For the text-containing cell, return its midpoint in (X, Y) coordinate format. 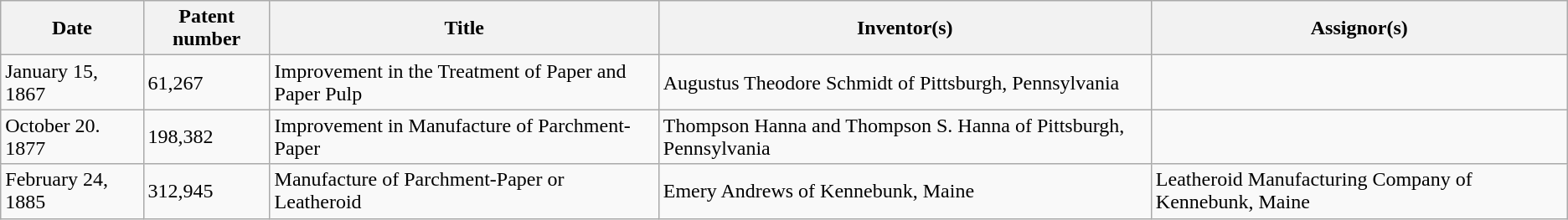
Emery Andrews of Kennebunk, Maine (905, 191)
Patent number (206, 28)
198,382 (206, 137)
October 20. 1877 (72, 137)
Inventor(s) (905, 28)
Thompson Hanna and Thompson S. Hanna of Pittsburgh, Pennsylvania (905, 137)
February 24, 1885 (72, 191)
Augustus Theodore Schmidt of Pittsburgh, Pennsylvania (905, 82)
Improvement in the Treatment of Paper and Paper Pulp (464, 82)
312,945 (206, 191)
61,267 (206, 82)
Assignor(s) (1359, 28)
Title (464, 28)
Manufacture of Parchment-Paper or Leatheroid (464, 191)
Leatheroid Manufacturing Company of Kennebunk, Maine (1359, 191)
Date (72, 28)
January 15, 1867 (72, 82)
Improvement in Manufacture of Parchment-Paper (464, 137)
